From the cell containing the given text, extract its center point as [X, Y] coordinate. 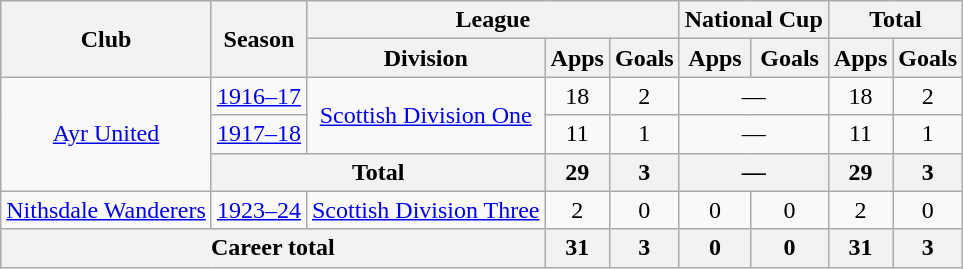
Season [258, 39]
1917–18 [258, 134]
League [492, 20]
1916–17 [258, 96]
1923–24 [258, 210]
Scottish Division One [426, 115]
National Cup [754, 20]
Club [106, 39]
Nithsdale Wanderers [106, 210]
Division [426, 58]
Career total [273, 248]
Scottish Division Three [426, 210]
Ayr United [106, 134]
